Scan for the cell matching the given text and deliver its (x, y) coordinate at center. 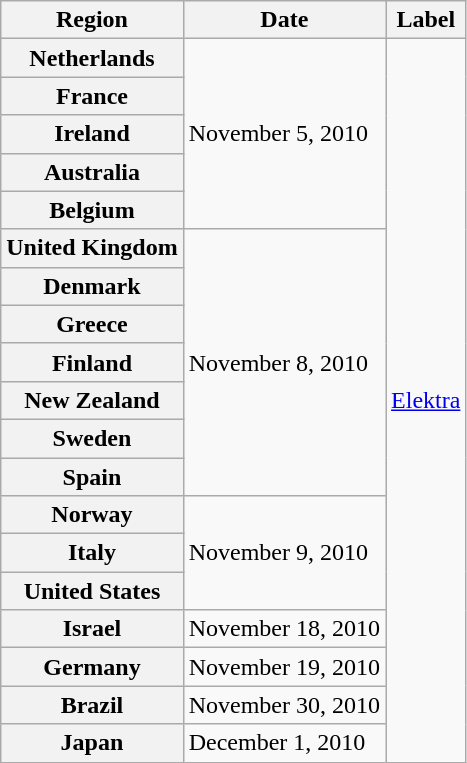
Greece (92, 324)
November 5, 2010 (284, 134)
Norway (92, 515)
Denmark (92, 286)
Ireland (92, 134)
Sweden (92, 438)
New Zealand (92, 400)
Finland (92, 362)
United Kingdom (92, 248)
Label (426, 20)
Israel (92, 629)
Germany (92, 667)
Netherlands (92, 58)
Brazil (92, 705)
November 8, 2010 (284, 362)
November 19, 2010 (284, 667)
Region (92, 20)
France (92, 96)
United States (92, 591)
Belgium (92, 210)
Italy (92, 553)
Australia (92, 172)
Date (284, 20)
November 30, 2010 (284, 705)
Japan (92, 743)
December 1, 2010 (284, 743)
Spain (92, 477)
November 18, 2010 (284, 629)
Elektra (426, 400)
November 9, 2010 (284, 553)
